From the cell containing the given text, extract its center point as [X, Y] coordinate. 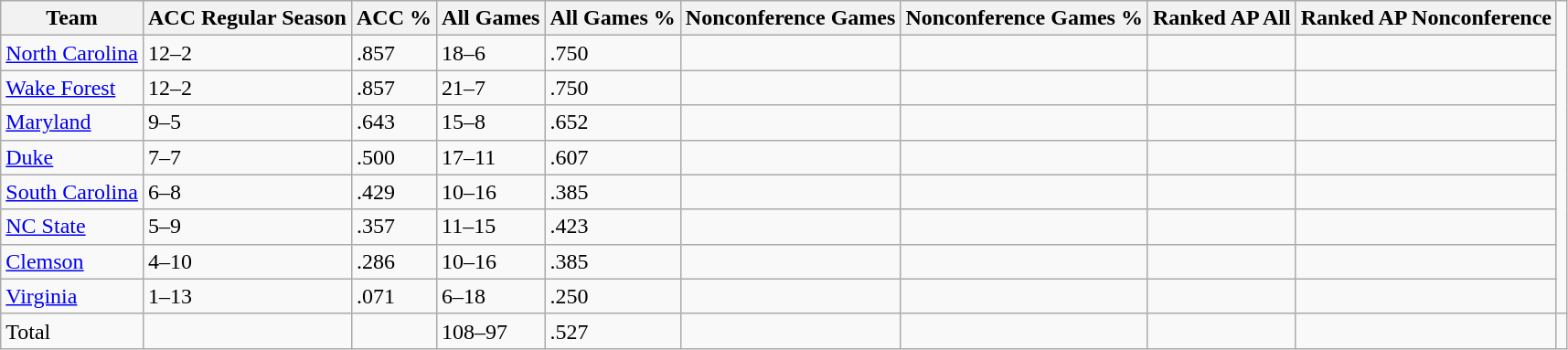
9–5 [247, 122]
6–18 [491, 296]
Maryland [72, 122]
.286 [393, 261]
Duke [72, 157]
17–11 [491, 157]
7–7 [247, 157]
.607 [613, 157]
Ranked AP All [1221, 18]
ACC % [393, 18]
.429 [393, 192]
.250 [613, 296]
Total [72, 331]
15–8 [491, 122]
.527 [613, 331]
ACC Regular Season [247, 18]
18–6 [491, 53]
.643 [393, 122]
.652 [613, 122]
South Carolina [72, 192]
108–97 [491, 331]
.500 [393, 157]
4–10 [247, 261]
All Games [491, 18]
NC State [72, 227]
.357 [393, 227]
Clemson [72, 261]
Nonconference Games % [1024, 18]
21–7 [491, 88]
Wake Forest [72, 88]
Virginia [72, 296]
.423 [613, 227]
Ranked AP Nonconference [1426, 18]
North Carolina [72, 53]
All Games % [613, 18]
Team [72, 18]
1–13 [247, 296]
Nonconference Games [790, 18]
5–9 [247, 227]
11–15 [491, 227]
6–8 [247, 192]
.071 [393, 296]
